For the text-containing cell, return its midpoint in (X, Y) coordinate format. 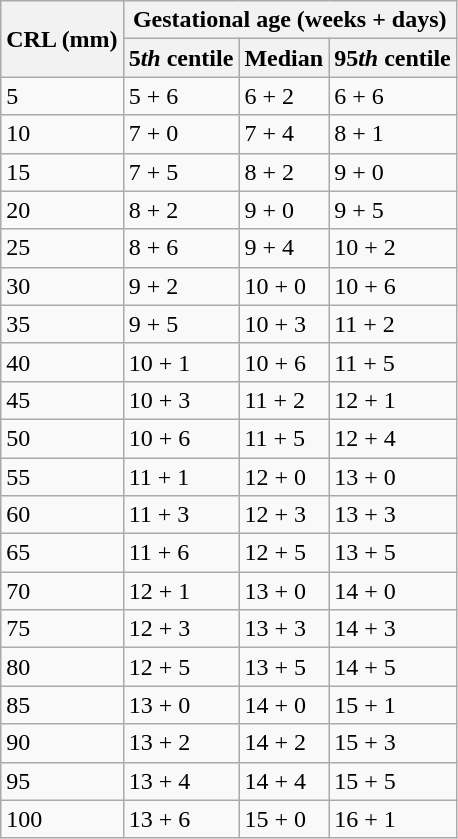
Median (284, 58)
7 + 5 (181, 172)
15 + 1 (393, 705)
80 (62, 667)
CRL (mm) (62, 39)
35 (62, 324)
12 + 0 (284, 477)
13 + 2 (181, 743)
100 (62, 819)
85 (62, 705)
90 (62, 743)
10 + 2 (393, 248)
16 + 1 (393, 819)
70 (62, 591)
8 + 1 (393, 134)
40 (62, 362)
30 (62, 286)
15 + 3 (393, 743)
25 (62, 248)
9 + 4 (284, 248)
6 + 2 (284, 96)
7 + 4 (284, 134)
15 + 5 (393, 781)
14 + 4 (284, 781)
7 + 0 (181, 134)
65 (62, 553)
45 (62, 400)
10 + 0 (284, 286)
75 (62, 629)
5 (62, 96)
13 + 6 (181, 819)
13 + 4 (181, 781)
15 (62, 172)
95th centile (393, 58)
11 + 3 (181, 515)
5 + 6 (181, 96)
14 + 2 (284, 743)
14 + 3 (393, 629)
12 + 4 (393, 438)
20 (62, 210)
11 + 1 (181, 477)
15 + 0 (284, 819)
50 (62, 438)
6 + 6 (393, 96)
55 (62, 477)
5th centile (181, 58)
95 (62, 781)
9 + 2 (181, 286)
8 + 6 (181, 248)
14 + 5 (393, 667)
60 (62, 515)
Gestational age (weeks + days) (290, 20)
10 + 1 (181, 362)
11 + 6 (181, 553)
10 (62, 134)
